Capture the cell that displays the provided text and extract its [X, Y] central coordinate. 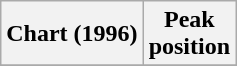
Peakposition [189, 34]
Chart (1996) [72, 34]
